Provide the (x, y) coordinate of the cell's center where the given text is located.  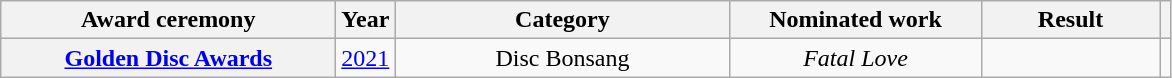
Nominated work (856, 20)
2021 (366, 58)
Fatal Love (856, 58)
Result (1070, 20)
Year (366, 20)
Disc Bonsang (562, 58)
Award ceremony (168, 20)
Category (562, 20)
Golden Disc Awards (168, 58)
